Provide the [x, y] coordinate of the cell's center where the given text is located.  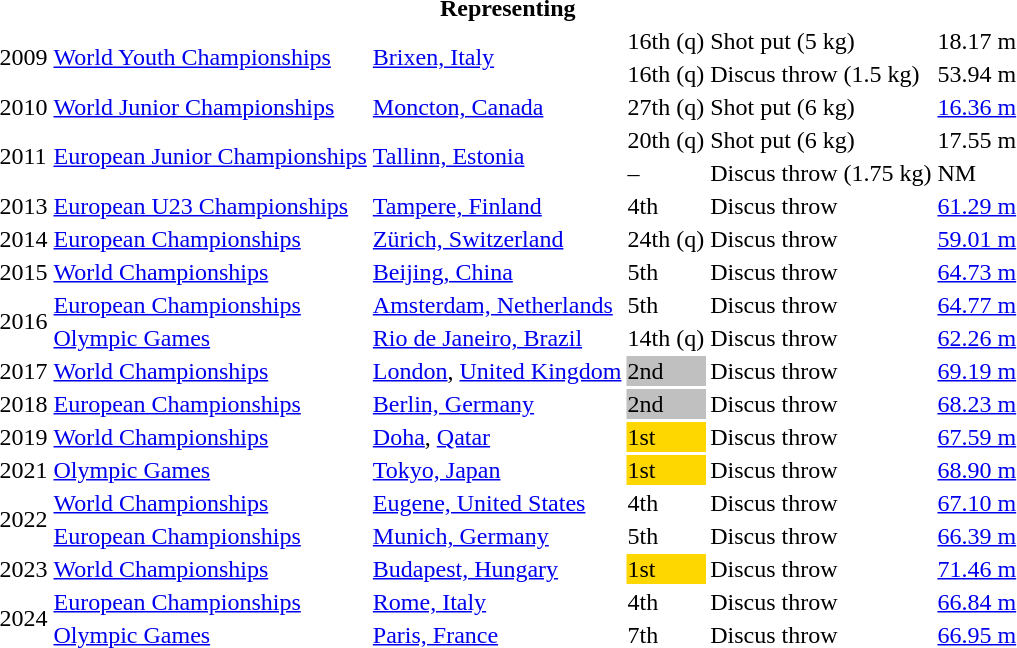
Zürich, Switzerland [497, 239]
Budapest, Hungary [497, 569]
20th (q) [666, 140]
Discus throw (1.75 kg) [821, 173]
24th (q) [666, 239]
14th (q) [666, 338]
Rome, Italy [497, 602]
Rio de Janeiro, Brazil [497, 338]
27th (q) [666, 107]
Brixen, Italy [497, 58]
Moncton, Canada [497, 107]
Tokyo, Japan [497, 470]
Beijing, China [497, 272]
Berlin, Germany [497, 404]
Tampere, Finland [497, 206]
Discus throw (1.5 kg) [821, 74]
Amsterdam, Netherlands [497, 305]
European U23 Championships [210, 206]
Munich, Germany [497, 536]
World Junior Championships [210, 107]
European Junior Championships [210, 156]
– [666, 173]
Shot put (5 kg) [821, 41]
Eugene, United States [497, 503]
World Youth Championships [210, 58]
Doha, Qatar [497, 437]
London, United Kingdom [497, 371]
Tallinn, Estonia [497, 156]
